Search for the cell housing the specified text and yield its (X, Y) center coordinate. 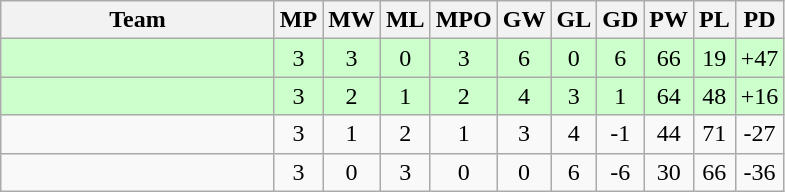
GL (574, 20)
Team (138, 20)
19 (714, 58)
-27 (760, 134)
PL (714, 20)
MP (298, 20)
GW (524, 20)
GD (620, 20)
PW (669, 20)
-6 (620, 172)
MPO (464, 20)
-36 (760, 172)
+47 (760, 58)
PD (760, 20)
64 (669, 96)
MW (352, 20)
ML (405, 20)
30 (669, 172)
44 (669, 134)
+16 (760, 96)
-1 (620, 134)
48 (714, 96)
71 (714, 134)
